Locate the cell with the specified text and output its [X, Y] center coordinate. 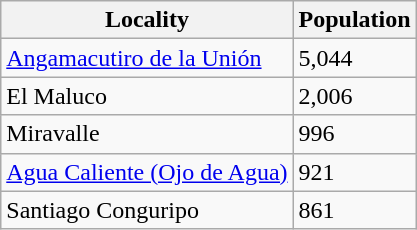
Agua Caliente (Ojo de Agua) [147, 172]
861 [354, 210]
Miravalle [147, 134]
Santiago Conguripo [147, 210]
921 [354, 172]
996 [354, 134]
El Maluco [147, 96]
2,006 [354, 96]
Locality [147, 20]
5,044 [354, 58]
Population [354, 20]
Angamacutiro de la Unión [147, 58]
